Return the [X, Y] coordinate for the center point of the cell that contains the specified text.  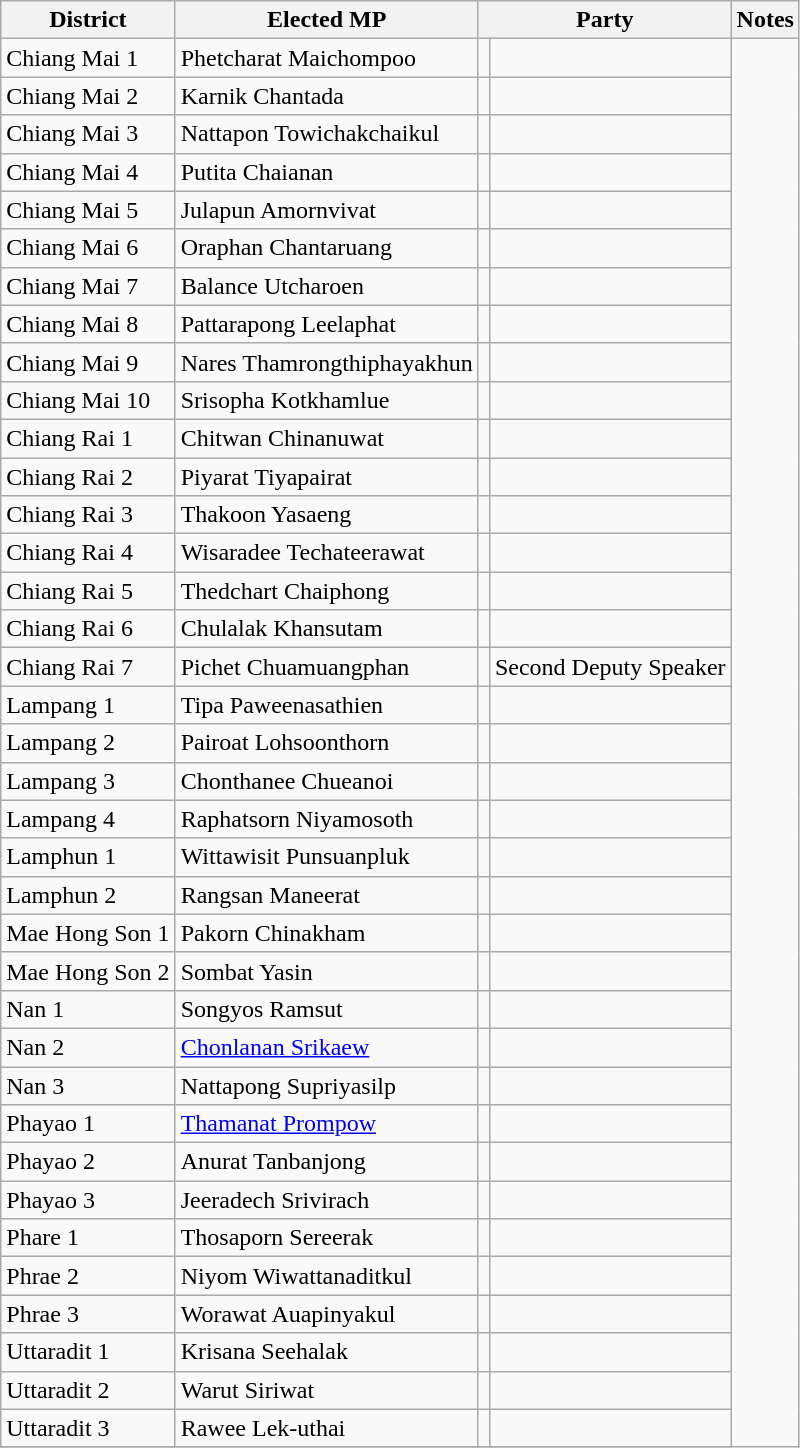
Wisaradee Techateerawat [326, 553]
Chiang Mai 1 [88, 58]
Balance Utcharoen [326, 286]
Phrae 2 [88, 1276]
Mae Hong Son 1 [88, 933]
Chonthanee Chueanoi [326, 781]
Warut Siriwat [326, 1390]
Chiang Rai 3 [88, 515]
Chiang Mai 9 [88, 362]
Chulalak Khansutam [326, 629]
Putita Chaianan [326, 172]
Chitwan Chinanuwat [326, 438]
Chiang Mai 10 [88, 400]
Lamphun 1 [88, 857]
Second Deputy Speaker [610, 667]
Lampang 1 [88, 705]
Tipa Paweenasathien [326, 705]
Sombat Yasin [326, 971]
Nattapong Supriyasilp [326, 1085]
Lampang 3 [88, 781]
Songyos Ramsut [326, 1009]
Chiang Rai 1 [88, 438]
Chiang Rai 4 [88, 553]
Chiang Mai 8 [88, 324]
Party [604, 20]
Lampang 2 [88, 743]
Chiang Rai 6 [88, 629]
Phrae 3 [88, 1314]
Piyarat Tiyapairat [326, 477]
Wittawisit Punsuanpluk [326, 857]
Notes [765, 20]
Uttaradit 3 [88, 1428]
Pakorn Chinakham [326, 933]
Raphatsorn Niyamosoth [326, 819]
Phayao 3 [88, 1200]
Niyom Wiwattanaditkul [326, 1276]
Chiang Rai 7 [88, 667]
Thosaporn Sereerak [326, 1238]
Nan 1 [88, 1009]
Thakoon Yasaeng [326, 515]
Chiang Mai 4 [88, 172]
Nan 3 [88, 1085]
Chiang Mai 2 [88, 96]
Srisopha Kotkhamlue [326, 400]
Phare 1 [88, 1238]
Pairoat Lohsoonthorn [326, 743]
Phetcharat Maichompoo [326, 58]
Karnik Chantada [326, 96]
Chiang Rai 2 [88, 477]
Jeeradech Srivirach [326, 1200]
Anurat Tanbanjong [326, 1162]
Nan 2 [88, 1047]
Rawee Lek-uthai [326, 1428]
Chiang Mai 6 [88, 248]
Worawat Auapinyakul [326, 1314]
Krisana Seehalak [326, 1352]
Phayao 2 [88, 1162]
Chiang Mai 7 [88, 286]
Elected MP [326, 20]
Pattarapong Leelaphat [326, 324]
Uttaradit 1 [88, 1352]
Rangsan Maneerat [326, 895]
Nattapon Towichakchaikul [326, 134]
District [88, 20]
Chiang Mai 5 [88, 210]
Julapun Amornvivat [326, 210]
Thedchart Chaiphong [326, 591]
Phayao 1 [88, 1124]
Lamphun 2 [88, 895]
Uttaradit 2 [88, 1390]
Nares Thamrongthiphayakhun [326, 362]
Chiang Rai 5 [88, 591]
Chiang Mai 3 [88, 134]
Oraphan Chantaruang [326, 248]
Lampang 4 [88, 819]
Pichet Chuamuangphan [326, 667]
Mae Hong Son 2 [88, 971]
Thamanat Prompow [326, 1124]
Chonlanan Srikaew [326, 1047]
